Identify which cell holds the provided text, then report its [X, Y] central coordinate. 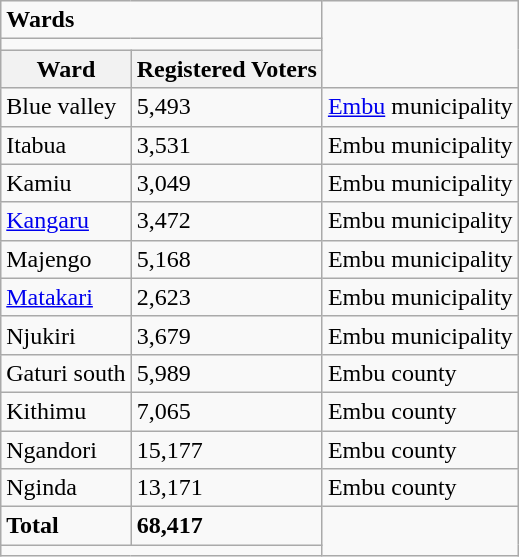
Kamiu [66, 183]
3,531 [226, 145]
2,623 [226, 297]
3,679 [226, 335]
Majengo [66, 259]
3,472 [226, 221]
5,493 [226, 107]
Ngandori [66, 449]
Wards [162, 20]
5,168 [226, 259]
Kangaru [66, 221]
7,065 [226, 411]
Nginda [66, 488]
Itabua [66, 145]
Gaturi south [66, 373]
3,049 [226, 183]
13,171 [226, 488]
Njukiri [66, 335]
15,177 [226, 449]
5,989 [226, 373]
Total [66, 526]
Ward [66, 69]
68,417 [226, 526]
Blue valley [66, 107]
Matakari [66, 297]
Kithimu [66, 411]
Registered Voters [226, 69]
